Return the [X, Y] coordinate for the center point of the cell that contains the specified text.  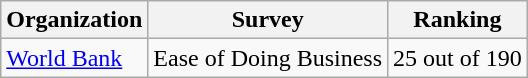
25 out of 190 [458, 58]
Ease of Doing Business [268, 58]
Organization [74, 20]
World Bank [74, 58]
Survey [268, 20]
Ranking [458, 20]
